Capture the cell that displays the provided text and extract its [X, Y] central coordinate. 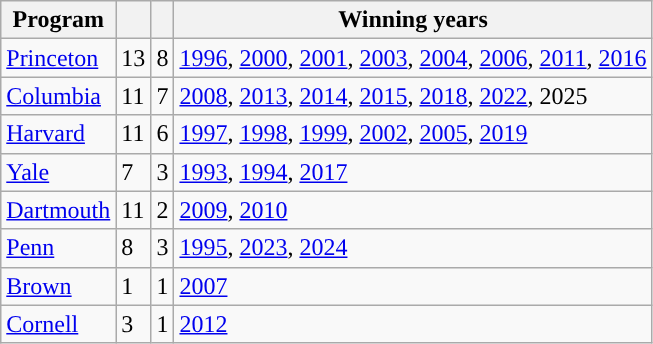
2 [162, 210]
Yale [58, 172]
1993, 1994, 2017 [413, 172]
Princeton [58, 58]
Penn [58, 248]
2007 [413, 286]
Brown [58, 286]
Program [58, 20]
6 [162, 134]
2008, 2013, 2014, 2015, 2018, 2022, 2025 [413, 96]
Cornell [58, 324]
2009, 2010 [413, 210]
2012 [413, 324]
1995, 2023, 2024 [413, 248]
Columbia [58, 96]
1997, 1998, 1999, 2002, 2005, 2019 [413, 134]
1996, 2000, 2001, 2003, 2004, 2006, 2011, 2016 [413, 58]
Dartmouth [58, 210]
Winning years [413, 20]
13 [134, 58]
Harvard [58, 134]
